From the cell containing the given text, extract its center point as (x, y) coordinate. 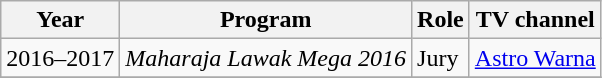
Maharaja Lawak Mega 2016 (266, 58)
Year (60, 20)
Role (441, 20)
Jury (441, 58)
Astro Warna (535, 58)
2016–2017 (60, 58)
TV channel (535, 20)
Program (266, 20)
